Capture the cell that displays the provided text and extract its [X, Y] central coordinate. 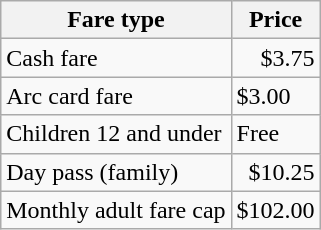
$3.75 [276, 58]
$3.00 [276, 96]
$10.25 [276, 172]
Fare type [116, 20]
Free [276, 134]
Monthly adult fare cap [116, 210]
$102.00 [276, 210]
Price [276, 20]
Children 12 and under [116, 134]
Day pass (family) [116, 172]
Arc card fare [116, 96]
Cash fare [116, 58]
